Return the (x, y) coordinate for the center point of the cell that contains the specified text.  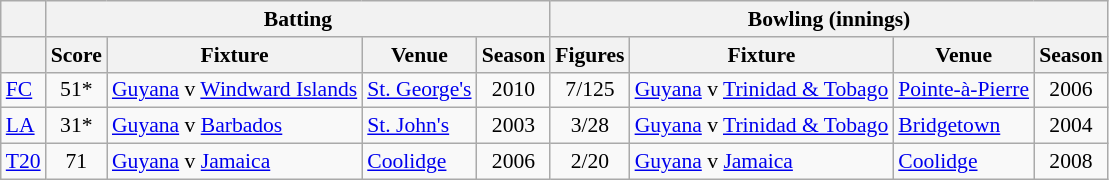
Guyana v Windward Islands (234, 90)
Bridgetown (964, 126)
T20 (24, 162)
St. George's (419, 90)
2/20 (590, 162)
2008 (1071, 162)
71 (76, 162)
Bowling (innings) (829, 19)
3/28 (590, 126)
2003 (514, 126)
LA (24, 126)
St. John's (419, 126)
FC (24, 90)
2004 (1071, 126)
Score (76, 55)
31* (76, 126)
Pointe-à-Pierre (964, 90)
51* (76, 90)
7/125 (590, 90)
2010 (514, 90)
Batting (298, 19)
Guyana v Barbados (234, 126)
Figures (590, 55)
